For the text-containing cell, return its midpoint in (X, Y) coordinate format. 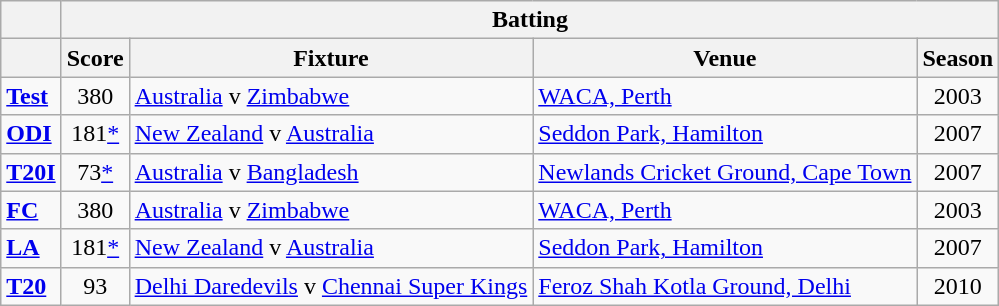
Score (95, 58)
93 (95, 286)
Feroz Shah Kotla Ground, Delhi (725, 286)
Test (31, 96)
ODI (31, 134)
Season (958, 58)
Batting (530, 20)
Newlands Cricket Ground, Cape Town (725, 172)
T20 (31, 286)
T20I (31, 172)
Delhi Daredevils v Chennai Super Kings (331, 286)
Venue (725, 58)
LA (31, 248)
Australia v Bangladesh (331, 172)
73* (95, 172)
FC (31, 210)
Fixture (331, 58)
2010 (958, 286)
